Detect which cell encompasses the target text, then output its [x, y] center coordinate. 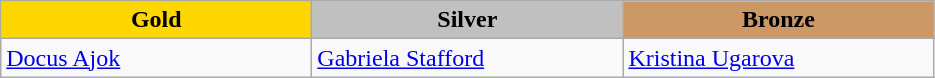
Bronze [778, 20]
Silver [468, 20]
Gabriela Stafford [468, 58]
Docus Ajok [156, 58]
Gold [156, 20]
Kristina Ugarova [778, 58]
